Determine the (x, y) coordinate at the center of the cell enclosing the given text.  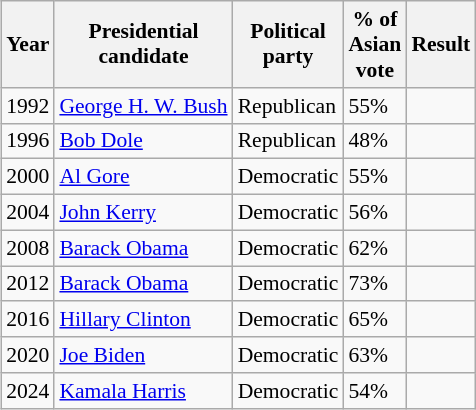
George H. W. Bush (143, 105)
2016 (28, 319)
Al Gore (143, 177)
73% (374, 284)
2008 (28, 248)
62% (374, 248)
Presidentialcandidate (143, 44)
Kamala Harris (143, 390)
2020 (28, 355)
2024 (28, 390)
63% (374, 355)
1992 (28, 105)
2004 (28, 212)
48% (374, 141)
54% (374, 390)
2000 (28, 177)
1996 (28, 141)
John Kerry (143, 212)
% ofAsianvote (374, 44)
Joe Biden (143, 355)
Result (440, 44)
56% (374, 212)
Political party (288, 44)
2012 (28, 284)
Hillary Clinton (143, 319)
65% (374, 319)
Year (28, 44)
Bob Dole (143, 141)
